Scan for the cell matching the given text and deliver its (X, Y) coordinate at center. 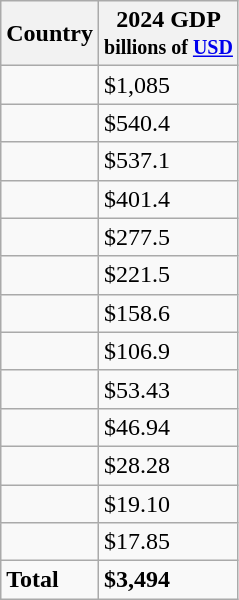
$1,085 (168, 85)
Total (50, 580)
$46.94 (168, 427)
$401.4 (168, 199)
$19.10 (168, 503)
$28.28 (168, 465)
2024 GDPbillions of USD (168, 34)
$106.9 (168, 351)
Country (50, 34)
$53.43 (168, 389)
$17.85 (168, 542)
$540.4 (168, 123)
$221.5 (168, 275)
$3,494 (168, 580)
$277.5 (168, 237)
$537.1 (168, 161)
$158.6 (168, 313)
